Output the [x, y] coordinate of the center of the cell containing the given text.  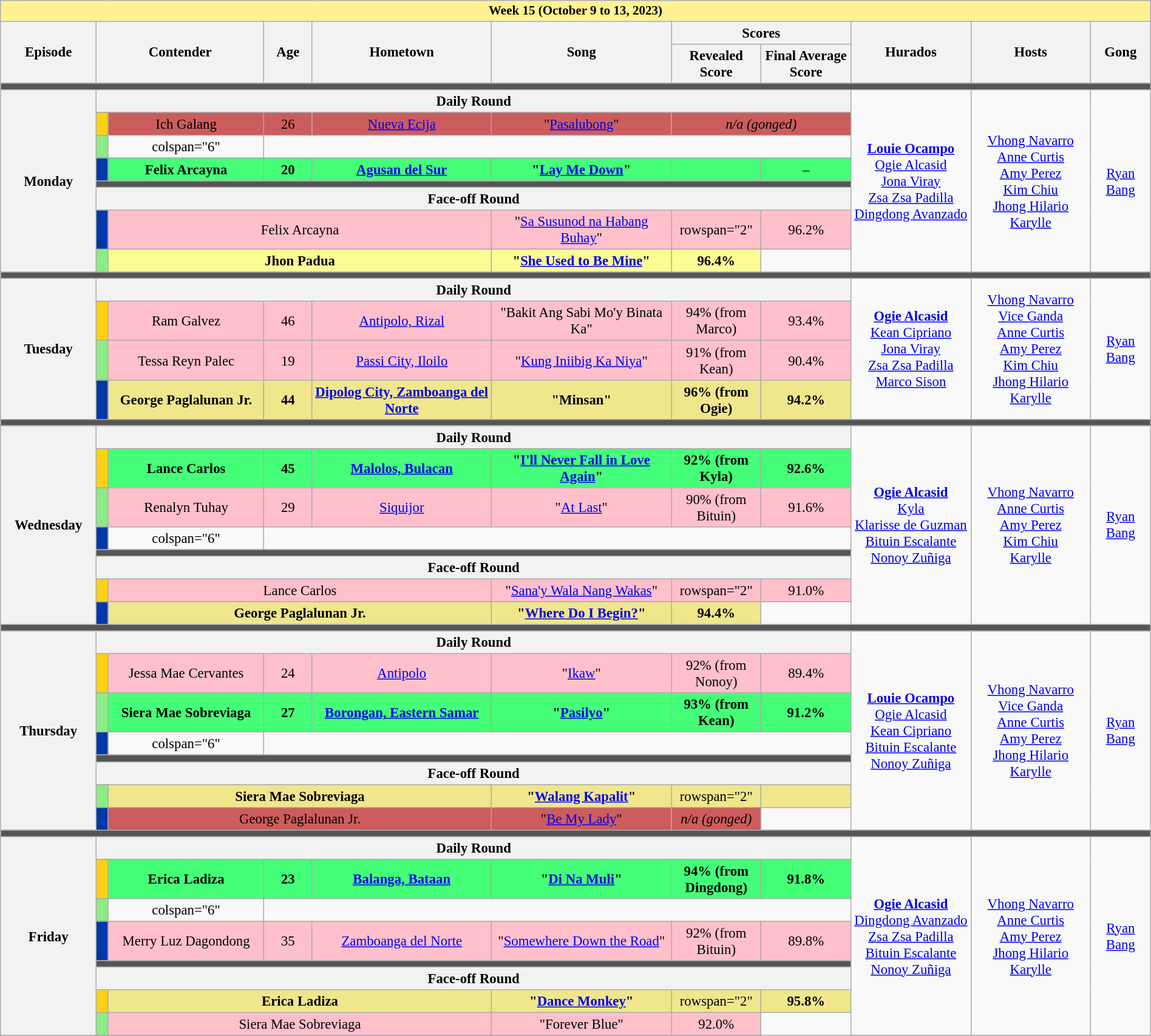
46 [288, 322]
Renalyn Tuhay [186, 508]
Thursday [49, 731]
Ogie AlcasidKylaKlarisse de GuzmanBituin EscalanteNonoy Zuñiga [911, 525]
95.8% [806, 1001]
93.4% [806, 322]
20 [288, 169]
35 [288, 941]
Contender [180, 52]
"Forever Blue" [582, 1024]
"Pasalubong" [582, 124]
"Sana'y Wala Nang Wakas" [582, 590]
Final Average Score [806, 63]
96% (from Ogie) [716, 400]
Passi City, Iloilo [402, 361]
Vhong NavarroAnne CurtisAmy PerezKim ChiuJhong HilarioKarylle [1031, 181]
Malolos, Bulacan [402, 469]
93% (from Kean) [716, 713]
Tessa Reyn Palec [186, 361]
Jessa Mae Cervantes [186, 674]
"Ikaw" [582, 674]
Age [288, 52]
94.4% [716, 613]
Gong [1121, 52]
91.6% [806, 508]
Monday [49, 181]
Nueva Ecija [402, 124]
Ich Galang [186, 124]
Friday [49, 936]
Agusan del Sur [402, 169]
Dipolog City, Zamboanga del Norte [402, 400]
Scores [761, 33]
Jhon Padua [300, 261]
"Walang Kapalit" [582, 796]
Louie OcampoOgie AlcasidKean CiprianoBituin EscalanteNonoy Zuñiga [911, 731]
Louie OcampoOgie AlcasidJona VirayZsa Zsa PadillaDingdong Avanzado [911, 181]
Wednesday [49, 525]
"Somewhere Down the Road" [582, 941]
"Pasilyo" [582, 713]
"Kung Iniibig Ka Niya" [582, 361]
29 [288, 508]
"She Used to Be Mine" [582, 261]
Balanga, Bataan [402, 879]
Hosts [1031, 52]
92.6% [806, 469]
Borongan, Eastern Samar [402, 713]
44 [288, 400]
Merry Luz Dagondong [186, 941]
90% (from Bituin) [716, 508]
23 [288, 879]
"Minsan" [582, 400]
91.2% [806, 713]
94.2% [806, 400]
"At Last" [582, 508]
96.4% [716, 261]
24 [288, 674]
Ogie AlcasidDingdong AvanzadoZsa Zsa PadillaBituin EscalanteNonoy Zuñiga [911, 936]
92.0% [716, 1024]
"Sa Susunod na Habang Buhay" [582, 230]
91% (from Kean) [716, 361]
26 [288, 124]
Hurados [911, 52]
Siquijor [402, 508]
Antipolo [402, 674]
96.2% [806, 230]
"Be My Lady" [582, 819]
Ogie AlcasidKean CiprianoJona VirayZsa Zsa PadillaMarco Sison [911, 349]
Week 15 (October 9 to 13, 2023) [575, 11]
91.8% [806, 879]
"Bakit Ang Sabi Mo'y Binata Ka" [582, 322]
Episode [49, 52]
"Dance Monkey" [582, 1001]
– [806, 169]
45 [288, 469]
Zamboanga del Norte [402, 941]
Song [582, 52]
Antipolo, Rizal [402, 322]
Vhong NavarroVice GandaAnne CurtisAmy PerezJhong HilarioKarylle [1031, 731]
91.0% [806, 590]
"Di Na Muli" [582, 879]
"Where Do I Begin?" [582, 613]
Vhong NavarroAnne CurtisAmy PerezJhong HilarioKarylle [1031, 936]
Revealed Score [716, 63]
Vhong NavarroVice GandaAnne CurtisAmy PerezKim ChiuJhong HilarioKarylle [1031, 349]
89.8% [806, 941]
Vhong NavarroAnne CurtisAmy PerezKim ChiuKarylle [1031, 525]
92% (from Bituin) [716, 941]
Ram Galvez [186, 322]
94% (from Dingdong) [716, 879]
92% (from Kyla) [716, 469]
19 [288, 361]
"I'll Never Fall in Love Again" [582, 469]
94% (from Marco) [716, 322]
90.4% [806, 361]
92% (from Nonoy) [716, 674]
"Lay Me Down" [582, 169]
27 [288, 713]
89.4% [806, 674]
Tuesday [49, 349]
Hometown [402, 52]
